Capture the cell that displays the provided text and extract its (x, y) central coordinate. 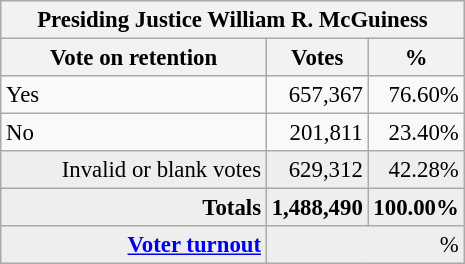
100.00% (416, 208)
Vote on retention (134, 58)
23.40% (416, 133)
1,488,490 (317, 208)
Yes (134, 95)
42.28% (416, 170)
76.60% (416, 95)
No (134, 133)
Voter turnout (134, 245)
Totals (134, 208)
Votes (317, 58)
Presiding Justice William R. McGuiness (232, 20)
Invalid or blank votes (134, 170)
657,367 (317, 95)
629,312 (317, 170)
201,811 (317, 133)
